Scan for the cell matching the given text and deliver its (X, Y) coordinate at center. 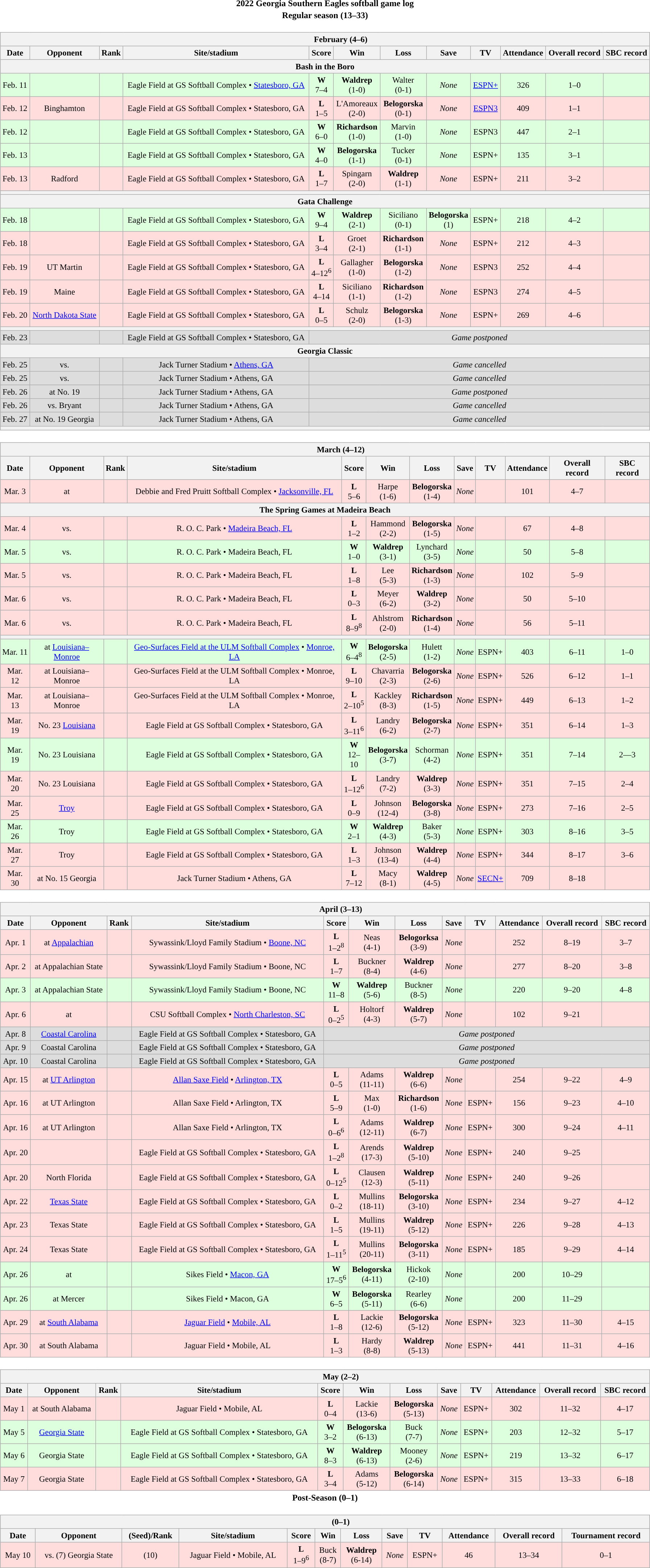
Belogorska(6-14) (414, 1479)
3–6 (627, 855)
300 (519, 1127)
(10) (150, 1555)
203 (516, 1432)
Mooney(2-6) (414, 1455)
4–7 (577, 491)
6–11 (577, 651)
Belogorska(5-13) (414, 1409)
67 (527, 528)
7–15 (577, 783)
Waldrep(4-5) (432, 878)
Richardson(1-4) (432, 622)
219 (516, 1455)
1–3 (627, 725)
L8–98 (354, 622)
Holtorf(4-3) (372, 1014)
226 (519, 1225)
Belogorksa(3-9) (419, 942)
Baker(5-3) (432, 831)
212 (523, 243)
Apr. 3 (16, 990)
May 10 (18, 1555)
UT Martin (65, 267)
5–8 (577, 552)
Waldrep(5-12) (419, 1225)
Adams(11-11) (372, 1079)
526 (527, 676)
Bash in the Boro (325, 66)
11–30 (572, 1322)
W6–48 (354, 651)
Radford (65, 178)
Belogorska(2-7) (432, 725)
8–16 (577, 831)
Buckner(8-4) (372, 966)
135 (523, 155)
Mar. 26 (15, 831)
Lackie(13-6) (367, 1409)
Johnson(12-4) (388, 808)
vs. Bryant (65, 406)
Apr. 9 (16, 1047)
Waldrep(5-6) (372, 990)
Adams(12-11) (372, 1127)
323 (519, 1322)
4–12 (626, 1201)
254 (519, 1079)
220 (519, 990)
at No. 15 Georgia (67, 878)
L0–66 (336, 1127)
Walter(0-1) (403, 85)
Mar. 13 (15, 700)
Hardy(8-8) (372, 1346)
2–5 (627, 808)
101 (527, 491)
Schorman(4-2) (432, 754)
Belogorska(3-11) (419, 1249)
Landry(6-2) (388, 725)
303 (527, 831)
274 (523, 292)
Mar. 27 (15, 855)
L1–126 (354, 783)
Neas(4-1) (372, 942)
Apr. 24 (16, 1249)
8–18 (577, 878)
Hickok(2-10) (419, 1275)
8–19 (572, 942)
Lynchard(3-5) (432, 552)
North Florida (69, 1177)
8–20 (572, 966)
Meyer(6-2) (388, 598)
Harpe(1-6) (388, 491)
L0–25 (336, 1014)
Richardson(1-3) (432, 575)
Waldrep(6-13) (367, 1455)
Gallagher(1-0) (357, 267)
9–27 (572, 1201)
Siciliano(0-1) (403, 220)
Landry(7-2) (388, 783)
Apr. 2 (16, 966)
46 (469, 1555)
6–12 (577, 676)
Mar. 11 (15, 651)
February (4–6) (325, 39)
Belogorska(3-10) (419, 1201)
L4–126 (321, 267)
9–23 (572, 1103)
L0–3 (354, 598)
SECN+ (490, 878)
Waldrep(6-7) (419, 1127)
Waldrep(1-1) (403, 178)
Maine (65, 292)
at Appalachian (69, 942)
L0–125 (336, 1177)
Belogorska(2-6) (432, 676)
Apr. 22 (16, 1201)
6–18 (625, 1479)
May 1 (14, 1409)
Mullins(19-11) (372, 1225)
Belogorska(0-1) (403, 109)
3–1 (575, 155)
L0–4 (330, 1409)
W3–2 (330, 1432)
Waldrep(3-1) (388, 552)
Richardson(1-0) (357, 132)
5–11 (577, 622)
4–2 (575, 220)
Arends(17-3) (372, 1152)
277 (519, 966)
269 (523, 315)
May (2–2) (325, 1376)
Belogorska(1-4) (432, 491)
L4–14 (321, 292)
L7–12 (354, 878)
Richardson(1-1) (403, 243)
W11–8 (336, 990)
Belogorska(3-8) (432, 808)
W6–0 (321, 132)
5–17 (625, 1432)
Groet(2-1) (357, 243)
L'Amoreaux(2-0) (357, 109)
1–2 (627, 700)
185 (519, 1249)
W7–4 (321, 85)
Belogorska(1-3) (403, 315)
9–25 (572, 1152)
9–26 (572, 1177)
Hulett(1-2) (432, 651)
Mar. 20 (15, 783)
156 (519, 1103)
441 (519, 1346)
11–31 (572, 1346)
Feb. 11 (15, 85)
L1–96 (301, 1555)
4–5 (575, 292)
The Spring Games at Madeira Beach (325, 510)
4–6 (575, 315)
11–32 (570, 1409)
Belogorska(4-11) (372, 1275)
W4–0 (321, 155)
6–13 (577, 700)
4–10 (626, 1103)
Mar. 3 (15, 491)
Belogorska(5-12) (419, 1322)
(Seed)/Rank (150, 1536)
Richardson(1-6) (419, 1103)
Kackley(8-3) (388, 700)
Spingarn(2-0) (357, 178)
CSU Softball Complex • North Charleston, SC (227, 1014)
L2–105 (354, 700)
12–32 (570, 1432)
6–14 (577, 725)
Mar. 30 (15, 878)
13–32 (570, 1455)
326 (523, 85)
Apr. 29 (16, 1322)
409 (523, 109)
709 (527, 878)
at No. 19 (65, 392)
211 (523, 178)
Buck(8-7) (328, 1555)
Hammond(2-2) (388, 528)
Mar. 25 (15, 808)
Tucker(0-1) (403, 155)
March (4–12) (325, 449)
May 7 (14, 1479)
3–5 (627, 831)
Max(1-0) (372, 1103)
L5–6 (354, 491)
218 (523, 220)
9–22 (572, 1079)
Ahlstrom(2-0) (388, 622)
302 (516, 1409)
9–28 (572, 1225)
4–17 (625, 1409)
Feb. 20 (15, 315)
April (3–13) (325, 909)
9–24 (572, 1127)
449 (527, 700)
344 (527, 855)
(0–1) (325, 1522)
Waldrep(5-13) (419, 1346)
North Dakota State (65, 315)
Buck(7-7) (414, 1432)
Belogorska(1) (448, 220)
4–14 (626, 1249)
4–3 (575, 243)
W8–3 (330, 1455)
Binghamton (65, 109)
W12–10 (354, 754)
13–33 (570, 1479)
Belogorska(1-2) (403, 267)
9–29 (572, 1249)
L1–2 (354, 528)
2—3 (627, 754)
Chavarria(2-3) (388, 676)
W6–5 (336, 1299)
Belogorska(1-1) (357, 155)
2–1 (575, 132)
4–15 (626, 1322)
Marvin(1-0) (403, 132)
at No. 19 Georgia (65, 419)
4–4 (575, 267)
May 5 (14, 1432)
Richardson(1-2) (403, 292)
Tournament record (606, 1536)
11–29 (572, 1299)
vs. (7) Georgia State (79, 1555)
Waldrep(6-6) (419, 1079)
Mar. 4 (15, 528)
234 (519, 1201)
May 6 (14, 1455)
Waldrep(1-0) (357, 85)
Apr. 10 (16, 1061)
3–7 (626, 942)
Waldrep(3-2) (432, 598)
403 (527, 651)
7–14 (577, 754)
Lackie(12-6) (372, 1322)
Rearley(6-6) (419, 1299)
Belogorska(6-13) (367, 1432)
Debbie and Fred Pruitt Softball Complex • Jacksonville, FL (234, 491)
273 (527, 808)
L3–116 (354, 725)
L9–10 (354, 676)
at Mercer (69, 1299)
Waldrep(5-10) (419, 1152)
Richardson(1-5) (432, 700)
Feb. 27 (15, 419)
Apr. 8 (16, 1034)
Belogorska(1-5) (432, 528)
Waldrep(6-14) (361, 1555)
6–17 (625, 1455)
9–21 (572, 1014)
W17–56 (336, 1275)
Mar. 12 (15, 676)
Waldrep(5-11) (419, 1177)
Adams(5-12) (367, 1479)
Macy(8-1) (388, 878)
3–8 (626, 966)
315 (516, 1479)
Schulz(2-0) (357, 315)
447 (523, 132)
Waldrep(4-4) (432, 855)
Lee(5-3) (388, 575)
Belogorska(3-7) (388, 754)
2–4 (627, 783)
W9–4 (321, 220)
Belogorska(5-11) (372, 1299)
W2–1 (354, 831)
5–10 (577, 598)
Mullins(18-11) (372, 1201)
Apr. 30 (16, 1346)
Belogorska(2-5) (388, 651)
4–16 (626, 1346)
Waldrep(4-6) (419, 966)
Waldrep(2-1) (357, 220)
Waldrep(4-3) (388, 831)
9–20 (572, 990)
Georgia Classic (325, 351)
8–17 (577, 855)
Waldrep(5-7) (419, 1014)
4–11 (626, 1127)
L1–115 (336, 1249)
10–29 (572, 1275)
3–2 (575, 178)
W1–0 (354, 552)
Apr. 15 (16, 1079)
Feb. 23 (15, 337)
Gata Challenge (325, 201)
7–16 (577, 808)
Clausen(12-3) (372, 1177)
0–1 (606, 1555)
Waldrep(3-3) (432, 783)
Buckner(8-5) (419, 990)
Siciliano(1-1) (357, 292)
Johnson(13-4) (388, 855)
Apr. 1 (16, 942)
5–9 (577, 575)
L5–9 (336, 1103)
4–9 (626, 1079)
13–34 (529, 1555)
56 (527, 622)
4–13 (626, 1225)
Apr. 6 (16, 1014)
Mullins(20-11) (372, 1249)
Apr. 23 (16, 1225)
L0–2 (336, 1201)
L0–9 (354, 808)
